Provide the (X, Y) coordinate of the cell's center where the given text is located.  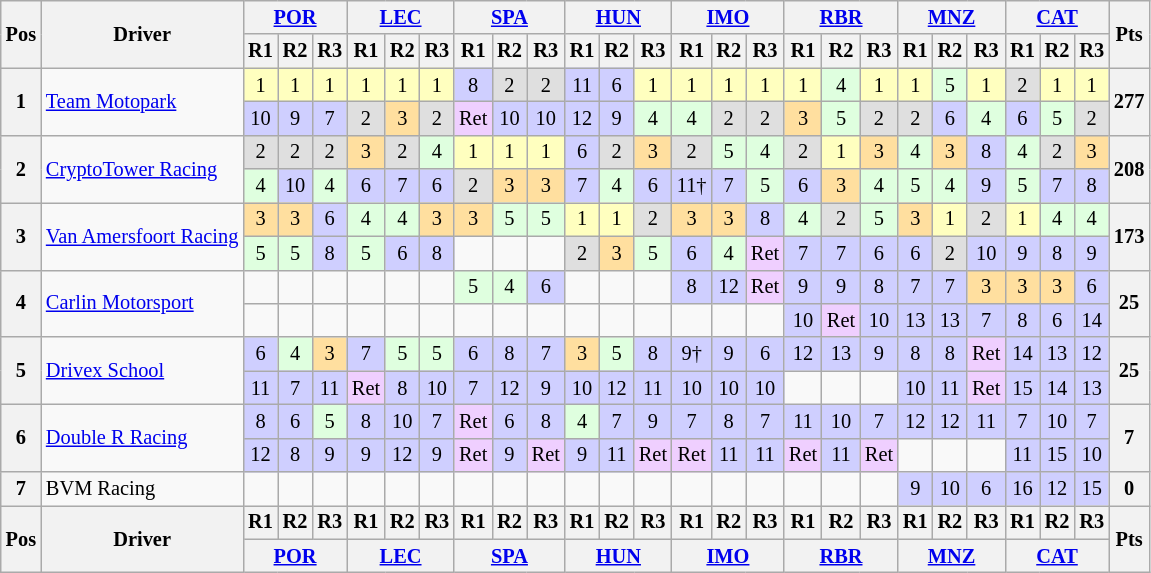
CryptoTower Racing (142, 168)
BVM Racing (142, 489)
16 (1022, 489)
173 (1129, 236)
Team Motopark (142, 102)
208 (1129, 168)
9† (692, 354)
Van Amersfoort Racing (142, 236)
Double R Racing (142, 438)
11† (692, 186)
0 (1129, 489)
Carlin Motorsport (142, 304)
Drivex School (142, 370)
277 (1129, 102)
